Provide the (x, y) coordinate of the cell's center where the given text is located.  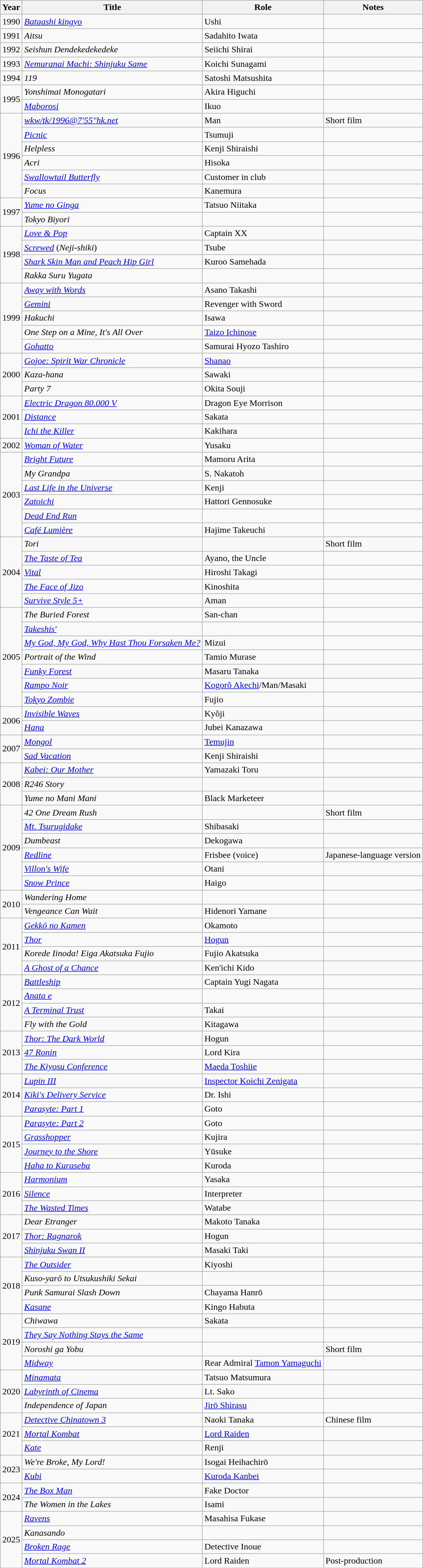
The Buried Forest (112, 614)
Woman of Water (112, 445)
The Outsider (112, 1264)
Watabe (263, 1208)
Kasane (112, 1306)
Survive Style 5+ (112, 600)
2023 (11, 1469)
Portrait of the Wind (112, 657)
Isogai Heihachirō (263, 1462)
Yume no Mani Mani (112, 798)
47 Ronin (112, 1052)
Dekogawa (263, 840)
Jirō Shirasu (263, 1405)
Broken Rage (112, 1547)
Interpreter (263, 1194)
Dead End Run (112, 516)
Captain XX (263, 233)
Taizo Ichinose (263, 332)
Party 7 (112, 388)
Yūsuke (263, 1151)
Post-production (373, 1561)
They Say Nothing Stays the Same (112, 1335)
Kinoshita (263, 586)
The Face of Jizo (112, 586)
2008 (11, 784)
Sadahito Iwata (263, 36)
Isami (263, 1504)
Takai (263, 1010)
119 (112, 78)
2020 (11, 1391)
Noroshi ga Yobu (112, 1349)
1990 (11, 22)
San-chan (263, 614)
Inspector Koichi Zenigata (263, 1081)
Naoki Tanaka (263, 1420)
Labyrinth of Cinema (112, 1391)
Bright Future (112, 459)
Gohatto (112, 346)
Tatsuo Niitaka (263, 205)
Mizui (263, 643)
Yonshimai Monogatari (112, 92)
Role (263, 7)
Maeda Toshiie (263, 1066)
Yume no Ginga (112, 205)
Kujira (263, 1137)
Korede Iinoda! Eiga Akatsuka Fujio (112, 954)
wkw/tk/1996@7'55"hk.net (112, 120)
2006 (11, 721)
2012 (11, 1003)
Hiroshi Takagi (263, 572)
Tamio Murase (263, 657)
2011 (11, 947)
2016 (11, 1194)
2003 (11, 495)
Bataashi kingyo (112, 22)
Ichi the Killer (112, 431)
A Terminal Trust (112, 1010)
Takeshis' (112, 629)
Aman (263, 600)
2019 (11, 1342)
2024 (11, 1497)
Focus (112, 191)
2013 (11, 1052)
Gekkō no Kamen (112, 925)
Hisoka (263, 163)
Ken'ichi Kido (263, 968)
Renji (263, 1448)
2002 (11, 445)
Maborosi (112, 106)
Lord Kira (263, 1052)
1991 (11, 36)
Akira Higuchi (263, 92)
Frisbee (voice) (263, 854)
S. Nakatoh (263, 473)
Otani (263, 869)
The Wasted Times (112, 1208)
Seishun Dendekedekedeke (112, 50)
Chayama Hanrō (263, 1292)
Mortal Kombat (112, 1434)
Kaza-hana (112, 374)
Hajime Takeuchi (263, 530)
Shanao (263, 360)
2015 (11, 1144)
Yasaka (263, 1180)
Thor (112, 939)
Midway (112, 1363)
1994 (11, 78)
Kiki's Delivery Service (112, 1095)
Makoto Tanaka (263, 1222)
Captain Yugi Nagata (263, 982)
The Women in the Lakes (112, 1504)
42 One Dream Rush (112, 812)
Hidenori Yamane (263, 911)
1992 (11, 50)
A Ghost of a Chance (112, 968)
Picnic (112, 134)
Kubi (112, 1476)
Tokyo Zombie (112, 699)
Love & Pop (112, 233)
Haigo (263, 883)
Masaru Tanaka (263, 671)
The Box Man (112, 1490)
Samurai Hyozo Tashiro (263, 346)
Punk Samurai Slash Down (112, 1292)
Masahisa Fukase (263, 1518)
Sawaki (263, 374)
2001 (11, 417)
Swallowtail Butterfly (112, 177)
Shark Skin Man and Peach Hip Girl (112, 262)
Mongol (112, 742)
2025 (11, 1539)
Detective Chinatown 3 (112, 1420)
Tatsuo Matsumura (263, 1377)
Kuroda (263, 1165)
1999 (11, 318)
Isawa (263, 318)
Shibasaki (263, 826)
Kakihara (263, 431)
Mortal Kombat 2 (112, 1561)
Nemuranai Machi: Shinjuku Same (112, 64)
Kuroda Kanbei (263, 1476)
Masaki Taki (263, 1250)
One Step on a Mine, It's All Over (112, 332)
Thor: Ragnarok (112, 1236)
Sad Vacation (112, 756)
Ayano, the Uncle (263, 558)
Kanemura (263, 191)
Koichi Sunagami (263, 64)
Villon's Wife (112, 869)
Independence of Japan (112, 1405)
Jubei Kanazawa (263, 728)
Electric Dragon 80.000 V (112, 403)
1997 (11, 212)
Satoshi Matsushita (263, 78)
Mamoru Arita (263, 459)
Kate (112, 1448)
Wandering Home (112, 897)
2009 (11, 847)
1993 (11, 64)
We're Broke, My Lord! (112, 1462)
1998 (11, 255)
Rampo Noir (112, 685)
Away with Words (112, 290)
Parasyte: Part 2 (112, 1123)
Silence (112, 1194)
Dr. Ishi (263, 1095)
My God, My God, Why Hast Thou Forsaken Me? (112, 643)
Fly with the Gold (112, 1024)
Aitsu (112, 36)
Kuroo Samehada (263, 262)
Revenger with Sword (263, 304)
1995 (11, 99)
2007 (11, 749)
Thor: The Dark World (112, 1038)
The Taste of Tea (112, 558)
Kiyoshi (263, 1264)
Man (263, 120)
The Kiyosu Conference (112, 1066)
Dear Etranger (112, 1222)
2018 (11, 1285)
2017 (11, 1236)
Kenji (263, 488)
Acri (112, 163)
2004 (11, 572)
Kitagawa (263, 1024)
Kanasando (112, 1533)
Chinese film (373, 1420)
Lt. Sako (263, 1391)
Lupin III (112, 1081)
Hattori Gennosuke (263, 502)
Fake Doctor (263, 1490)
Journey to the Shore (112, 1151)
Gemini (112, 304)
Kingo Habuta (263, 1306)
Hana (112, 728)
Ravens (112, 1518)
Rakka Suru Yugata (112, 276)
Okita Souji (263, 388)
Last Life in the Universe (112, 488)
Fujio (263, 699)
2010 (11, 904)
Zatoichi (112, 502)
R246 Story (112, 784)
Temujin (263, 742)
Dragon Eye Morrison (263, 403)
Hakuchi (112, 318)
Ushi (263, 22)
Tsumuji (263, 134)
Shinjuku Swan II (112, 1250)
Ikuo (263, 106)
Fujio Akatsuka (263, 954)
Helpless (112, 148)
Kabei: Our Mother (112, 770)
Redline (112, 854)
Black Marketeer (263, 798)
Vengeance Can Wait (112, 911)
Battleship (112, 982)
Screwed (Neji-shiki) (112, 247)
My Grandpa (112, 473)
Haha to Kuraseba (112, 1165)
Harmonium (112, 1180)
Snow Prince (112, 883)
Kyôji (263, 714)
Kuso-yarō to Utsukushiki Sekai (112, 1278)
Japanese-language version (373, 854)
Grasshopper (112, 1137)
Tori (112, 544)
Invisible Waves (112, 714)
Year (11, 7)
Mt. Tsurugidake (112, 826)
Café Lumière (112, 530)
Customer in club (263, 177)
2021 (11, 1434)
Notes (373, 7)
Kogorô Akechi/Man/Masaki (263, 685)
Yusaku (263, 445)
Tsube (263, 247)
2014 (11, 1095)
Minamata (112, 1377)
Parasyte: Part 1 (112, 1109)
Okamoto (263, 925)
Gojoe: Spirit War Chronicle (112, 360)
1996 (11, 155)
Chiwawa (112, 1321)
Yamazaki Toru (263, 770)
Seiichi Shirai (263, 50)
Title (112, 7)
Rear Admiral Tamon Yamaguchi (263, 1363)
Distance (112, 417)
Asano Takashi (263, 290)
Vital (112, 572)
Anata e (112, 996)
Detective Inoue (263, 1547)
2000 (11, 374)
Tokyo Biyori (112, 219)
Dumbeast (112, 840)
Funky Forest (112, 671)
2005 (11, 657)
